Return the (X, Y) coordinate for the center point of the cell that contains the specified text.  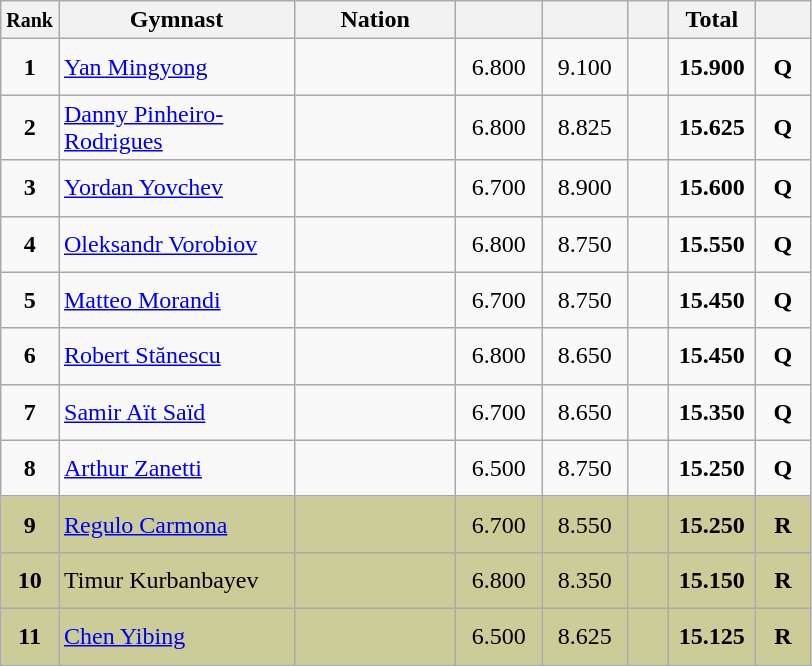
Total (712, 20)
Timur Kurbanbayev (176, 580)
10 (30, 580)
Samir Aït Saïd (176, 412)
4 (30, 244)
Yordan Yovchev (176, 188)
15.125 (712, 636)
6 (30, 356)
Regulo Carmona (176, 524)
7 (30, 412)
9 (30, 524)
8 (30, 468)
5 (30, 300)
Oleksandr Vorobiov (176, 244)
15.625 (712, 128)
8.900 (585, 188)
Arthur Zanetti (176, 468)
Rank (30, 20)
Danny Pinheiro-Rodrigues (176, 128)
8.825 (585, 128)
3 (30, 188)
15.600 (712, 188)
2 (30, 128)
11 (30, 636)
Nation (376, 20)
9.100 (585, 67)
15.150 (712, 580)
8.350 (585, 580)
8.550 (585, 524)
15.350 (712, 412)
8.625 (585, 636)
15.550 (712, 244)
15.900 (712, 67)
Yan Mingyong (176, 67)
Robert Stănescu (176, 356)
Chen Yibing (176, 636)
Matteo Morandi (176, 300)
1 (30, 67)
Gymnast (176, 20)
